Extract the [x, y] coordinate from the center of the cell holding the provided text.  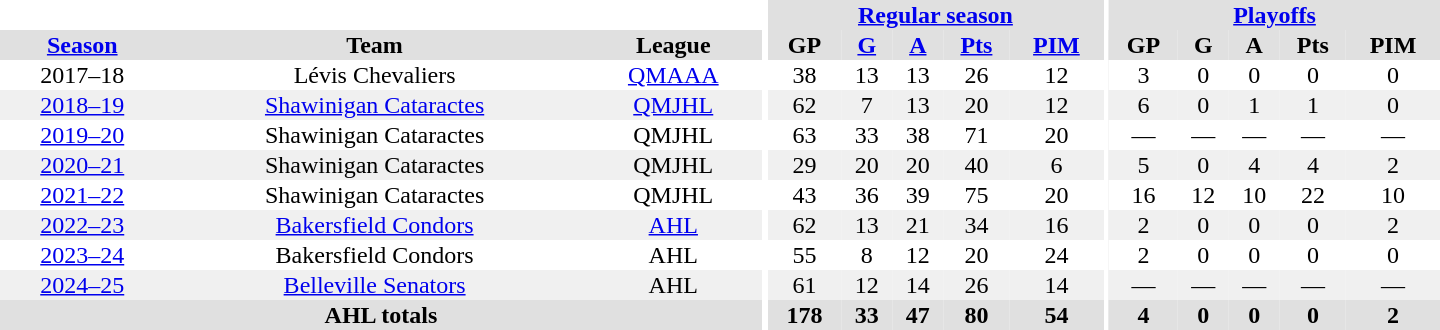
Season [82, 45]
22 [1313, 195]
63 [805, 135]
2023–24 [82, 255]
Playoffs [1274, 15]
2024–25 [82, 285]
34 [976, 225]
AHL totals [381, 315]
2018–19 [82, 105]
80 [976, 315]
League [674, 45]
43 [805, 195]
61 [805, 285]
Team [374, 45]
21 [918, 225]
Lévis Chevaliers [374, 75]
39 [918, 195]
2022–23 [82, 225]
75 [976, 195]
178 [805, 315]
2020–21 [82, 165]
36 [866, 195]
24 [1056, 255]
8 [866, 255]
55 [805, 255]
2019–20 [82, 135]
Belleville Senators [374, 285]
54 [1056, 315]
Regular season [936, 15]
7 [866, 105]
2017–18 [82, 75]
47 [918, 315]
2021–22 [82, 195]
29 [805, 165]
71 [976, 135]
40 [976, 165]
5 [1144, 165]
QMAAA [674, 75]
3 [1144, 75]
